For the text-containing cell, return its midpoint in (X, Y) coordinate format. 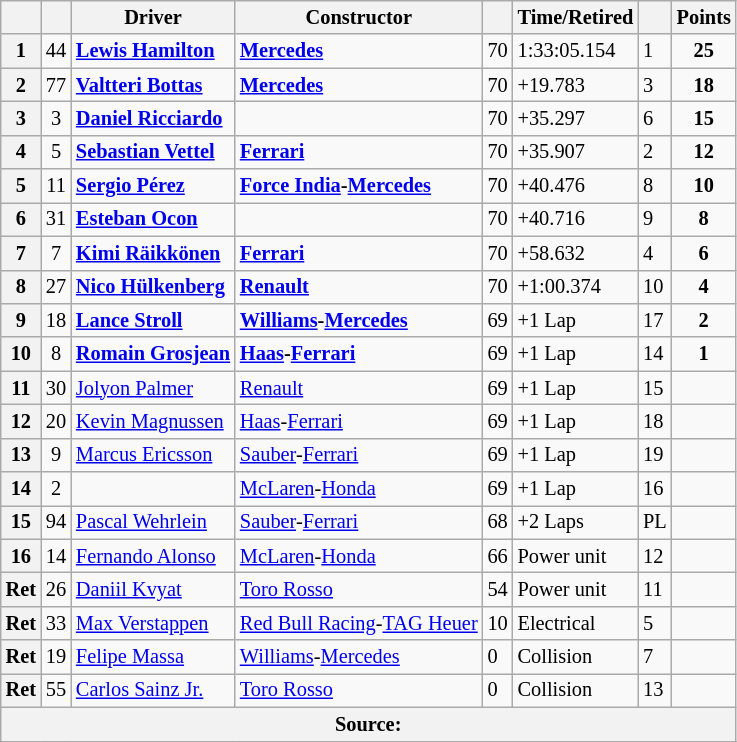
Kimi Räikkönen (153, 253)
Constructor (359, 17)
Sebastian Vettel (153, 152)
Fernando Alonso (153, 556)
Source: (368, 724)
Esteban Ocon (153, 219)
77 (56, 85)
25 (704, 51)
+35.907 (576, 152)
20 (56, 421)
Sergio Pérez (153, 186)
Lance Stroll (153, 320)
Daniil Kvyat (153, 589)
Carlos Sainz Jr. (153, 690)
+35.297 (576, 118)
Valtteri Bottas (153, 85)
17 (654, 320)
44 (56, 51)
Felipe Massa (153, 657)
Pascal Wehrlein (153, 522)
PL (654, 522)
27 (56, 287)
+19.783 (576, 85)
Romain Grosjean (153, 354)
1:33:05.154 (576, 51)
Daniel Ricciardo (153, 118)
30 (56, 388)
Jolyon Palmer (153, 388)
Nico Hülkenberg (153, 287)
+40.716 (576, 219)
33 (56, 623)
Red Bull Racing-TAG Heuer (359, 623)
54 (498, 589)
Max Verstappen (153, 623)
Kevin Magnussen (153, 421)
+2 Laps (576, 522)
68 (498, 522)
55 (56, 690)
+58.632 (576, 253)
Driver (153, 17)
+40.476 (576, 186)
Electrical (576, 623)
26 (56, 589)
66 (498, 556)
Force India-Mercedes (359, 186)
Lewis Hamilton (153, 51)
94 (56, 522)
+1:00.374 (576, 287)
31 (56, 219)
Marcus Ericsson (153, 455)
Time/Retired (576, 17)
Points (704, 17)
